Output the (x, y) coordinate of the center of the cell containing the given text.  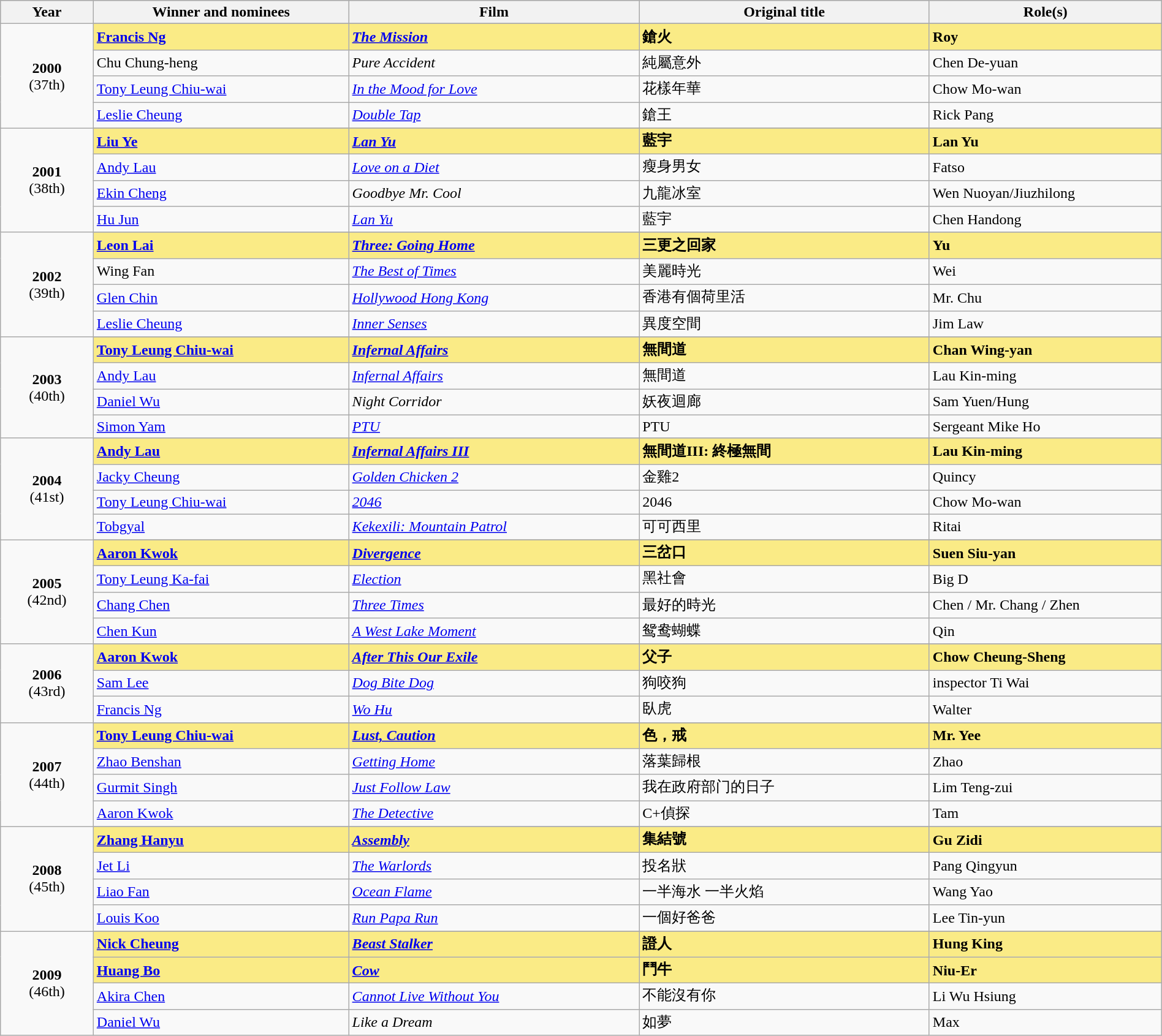
2003(40th) (47, 388)
Wei (1046, 272)
2001(38th) (47, 180)
Hollywood Hong Kong (494, 298)
鬥牛 (784, 970)
Gurmit Singh (221, 788)
不能沒有你 (784, 996)
Yu (1046, 245)
Tam (1046, 814)
Assembly (494, 839)
狗咬狗 (784, 684)
Chen De-yuan (1046, 62)
Divergence (494, 553)
可可西里 (784, 527)
Election (494, 580)
Roy (1046, 37)
Akira Chen (221, 996)
Max (1046, 1022)
Cow (494, 970)
Wen Nuoyan/Jiuzhilong (1046, 194)
Tobgyal (221, 527)
Goodbye Mr. Cool (494, 194)
inspector Ti Wai (1046, 684)
Getting Home (494, 762)
瘦身男女 (784, 168)
2008(45th) (47, 879)
Leon Lai (221, 245)
Liao Fan (221, 892)
Quincy (1046, 478)
美麗時光 (784, 272)
花樣年華 (784, 89)
九龍冰室 (784, 194)
Night Corridor (494, 402)
Kekexili: Mountain Patrol (494, 527)
無間道III: 終極無間 (784, 451)
A West Lake Moment (494, 631)
集結號 (784, 839)
2002(39th) (47, 284)
Zhao Benshan (221, 762)
最好的時光 (784, 605)
Lim Teng-zui (1046, 788)
鸳鸯蝴蝶 (784, 631)
Sergeant Mike Ho (1046, 426)
證人 (784, 945)
Niu-Er (1046, 970)
Jim Law (1046, 323)
三岔口 (784, 553)
Chow Cheung-Sheng (1046, 657)
Lust, Caution (494, 735)
異度空間 (784, 323)
Beast Stalker (494, 945)
落葉歸根 (784, 762)
鎗王 (784, 115)
Film (494, 12)
Big D (1046, 580)
Three Times (494, 605)
Run Papa Run (494, 918)
Cannot Live Without You (494, 996)
Three: Going Home (494, 245)
色，戒 (784, 735)
Nick Cheung (221, 945)
The Mission (494, 37)
2007(44th) (47, 774)
Golden Chicken 2 (494, 478)
Chen / Mr. Chang / Zhen (1046, 605)
2004(41st) (47, 489)
Infernal Affairs III (494, 451)
一個好爸爸 (784, 918)
金雞2 (784, 478)
C+偵探 (784, 814)
Sam Lee (221, 684)
臥虎 (784, 709)
投名狀 (784, 866)
Year (47, 12)
Mr. Yee (1046, 735)
Pure Accident (494, 62)
Simon Yam (221, 426)
2009(46th) (47, 983)
父子 (784, 657)
Hu Jun (221, 219)
In the Mood for Love (494, 89)
Inner Senses (494, 323)
香港有個荷里活 (784, 298)
三更之回家 (784, 245)
Louis Koo (221, 918)
Chan Wing-yan (1046, 350)
2000(37th) (47, 76)
The Best of Times (494, 272)
Just Follow Law (494, 788)
Chen Kun (221, 631)
Chu Chung-heng (221, 62)
Like a Dream (494, 1022)
The Detective (494, 814)
妖夜迴廊 (784, 402)
2005(42nd) (47, 592)
鎗火 (784, 37)
Winner and nominees (221, 12)
如夢 (784, 1022)
Jacky Cheung (221, 478)
2006(43rd) (47, 683)
Ekin Cheng (221, 194)
Dog Bite Dog (494, 684)
Fatso (1046, 168)
Wing Fan (221, 272)
Zhao (1046, 762)
Jet Li (221, 866)
純屬意外 (784, 62)
After This Our Exile (494, 657)
Sam Yuen/Hung (1046, 402)
Ocean Flame (494, 892)
Pang Qingyun (1046, 866)
Huang Bo (221, 970)
Rick Pang (1046, 115)
Double Tap (494, 115)
我在政府部门的日子 (784, 788)
Wo Hu (494, 709)
Ritai (1046, 527)
Suen Siu-yan (1046, 553)
Love on a Diet (494, 168)
Glen Chin (221, 298)
Li Wu Hsiung (1046, 996)
Original title (784, 12)
The Warlords (494, 866)
Tony Leung Ka-fai (221, 580)
黑社會 (784, 580)
Chen Handong (1046, 219)
Walter (1046, 709)
Hung King (1046, 945)
一半海水 一半火焰 (784, 892)
Mr. Chu (1046, 298)
Liu Ye (221, 141)
Zhang Hanyu (221, 839)
Role(s) (1046, 12)
Lee Tin-yun (1046, 918)
Wang Yao (1046, 892)
Gu Zidi (1046, 839)
Chang Chen (221, 605)
Qin (1046, 631)
